For the text-containing cell, return its midpoint in (x, y) coordinate format. 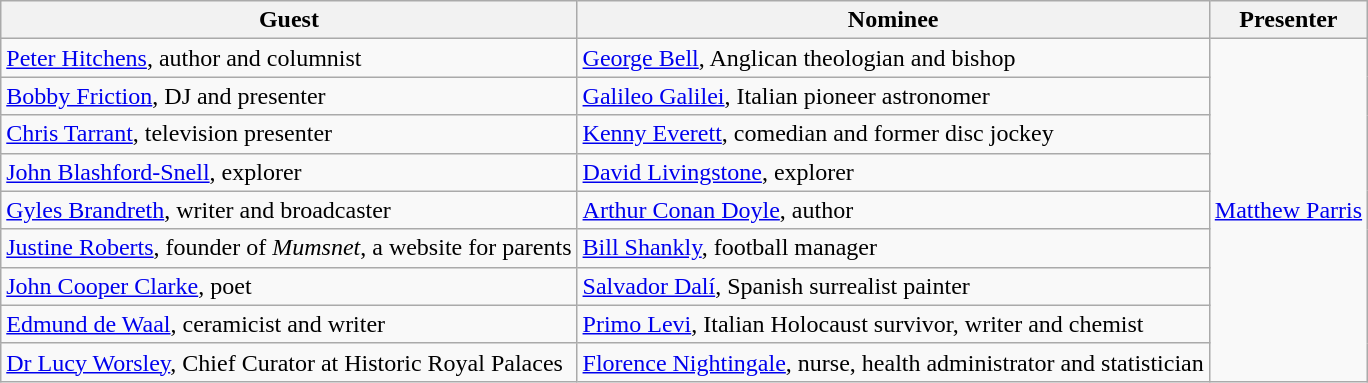
Presenter (1288, 20)
Arthur Conan Doyle, author (893, 210)
John Cooper Clarke, poet (289, 286)
George Bell, Anglican theologian and bishop (893, 58)
Justine Roberts, founder of Mumsnet, a website for parents (289, 248)
Chris Tarrant, television presenter (289, 134)
John Blashford-Snell, explorer (289, 172)
Galileo Galilei, Italian pioneer astronomer (893, 96)
Primo Levi, Italian Holocaust survivor, writer and chemist (893, 324)
Edmund de Waal, ceramicist and writer (289, 324)
Dr Lucy Worsley, Chief Curator at Historic Royal Palaces (289, 362)
David Livingstone, explorer (893, 172)
Nominee (893, 20)
Peter Hitchens, author and columnist (289, 58)
Kenny Everett, comedian and former disc jockey (893, 134)
Salvador Dalí, Spanish surrealist painter (893, 286)
Bill Shankly, football manager (893, 248)
Florence Nightingale, nurse, health administrator and statistician (893, 362)
Bobby Friction, DJ and presenter (289, 96)
Matthew Parris (1288, 210)
Guest (289, 20)
Gyles Brandreth, writer and broadcaster (289, 210)
